Pinpoint the cell where the given text exists, returning its [x, y] midpoint coordinate. 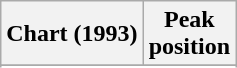
Peakposition [189, 34]
Chart (1993) [72, 34]
